Pinpoint the cell where the given text exists, returning its [X, Y] midpoint coordinate. 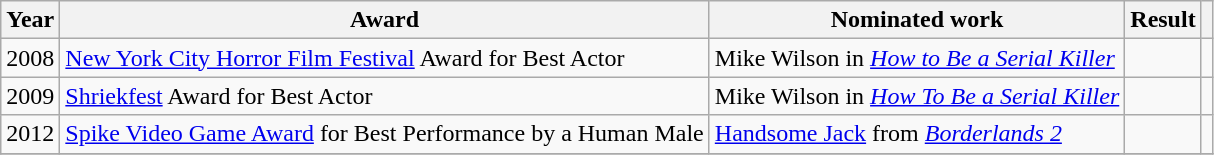
2009 [30, 96]
Result [1163, 20]
2012 [30, 134]
Nominated work [916, 20]
Year [30, 20]
Award [384, 20]
Mike Wilson in How to Be a Serial Killer [916, 58]
Shriekfest Award for Best Actor [384, 96]
Handsome Jack from Borderlands 2 [916, 134]
New York City Horror Film Festival Award for Best Actor [384, 58]
2008 [30, 58]
Spike Video Game Award for Best Performance by a Human Male [384, 134]
Mike Wilson in How To Be a Serial Killer [916, 96]
